Determine the (X, Y) coordinate at the center of the cell enclosing the given text.  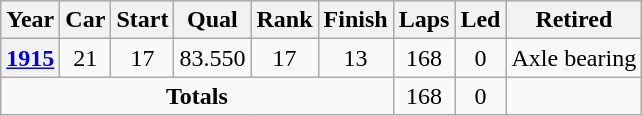
Finish (356, 20)
1915 (30, 58)
Retired (574, 20)
Axle bearing (574, 58)
Car (86, 20)
Qual (212, 20)
21 (86, 58)
Led (480, 20)
Year (30, 20)
Totals (197, 96)
Laps (424, 20)
83.550 (212, 58)
Start (142, 20)
13 (356, 58)
Rank (284, 20)
